For the text-containing cell, return its midpoint in [x, y] coordinate format. 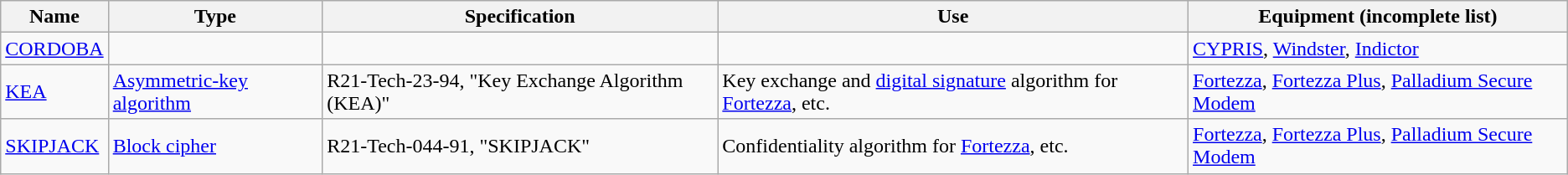
SKIPJACK [54, 146]
Name [54, 17]
R21-Tech-23-94, "Key Exchange Algorithm (KEA)" [520, 92]
Equipment (incomplete list) [1379, 17]
Type [214, 17]
Asymmetric-key algorithm [214, 92]
CORDOBA [54, 49]
Key exchange and digital signature algorithm for Fortezza, etc. [953, 92]
Confidentiality algorithm for Fortezza, etc. [953, 146]
CYPRIS, Windster, Indictor [1379, 49]
Use [953, 17]
R21-Tech-044-91, "SKIPJACK" [520, 146]
Specification [520, 17]
Block cipher [214, 146]
KEA [54, 92]
